Provide the (X, Y) coordinate of the cell's center where the given text is located.  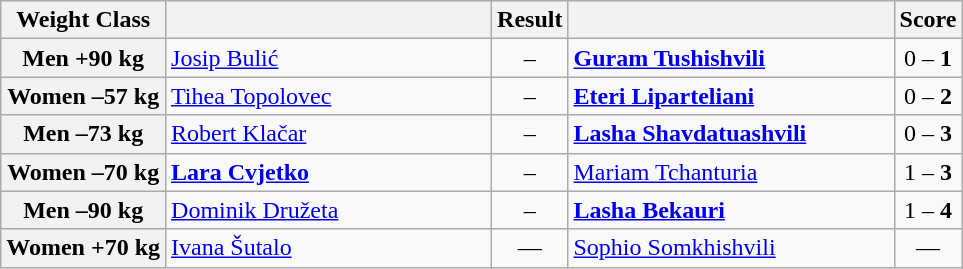
1 – 4 (928, 210)
Lara Cvjetko (329, 172)
Josip Bulić (329, 58)
Eteri Liparteliani (731, 96)
Sophio Somkhishvili (731, 248)
Weight Class (84, 20)
Men +90 kg (84, 58)
Women –70 kg (84, 172)
1 – 3 (928, 172)
Women +70 kg (84, 248)
0 – 3 (928, 134)
Ivana Šutalo (329, 248)
Result (530, 20)
Dominik Družeta (329, 210)
Men –73 kg (84, 134)
0 – 1 (928, 58)
Men –90 kg (84, 210)
Tihea Topolovec (329, 96)
Lasha Shavdatuashvili (731, 134)
Robert Klačar (329, 134)
Guram Tushishvili (731, 58)
Women –57 kg (84, 96)
Lasha Bekauri (731, 210)
Score (928, 20)
Mariam Tchanturia (731, 172)
0 – 2 (928, 96)
